Identify which cell holds the provided text, then report its (x, y) central coordinate. 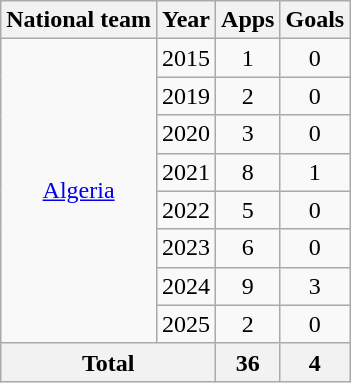
Goals (315, 20)
6 (248, 248)
4 (315, 362)
Year (186, 20)
2024 (186, 286)
36 (248, 362)
Algeria (79, 191)
5 (248, 210)
2023 (186, 248)
8 (248, 172)
National team (79, 20)
Apps (248, 20)
9 (248, 286)
2025 (186, 324)
2019 (186, 96)
2022 (186, 210)
Total (108, 362)
2021 (186, 172)
2015 (186, 58)
2020 (186, 134)
